Capture the cell that displays the provided text and extract its (x, y) central coordinate. 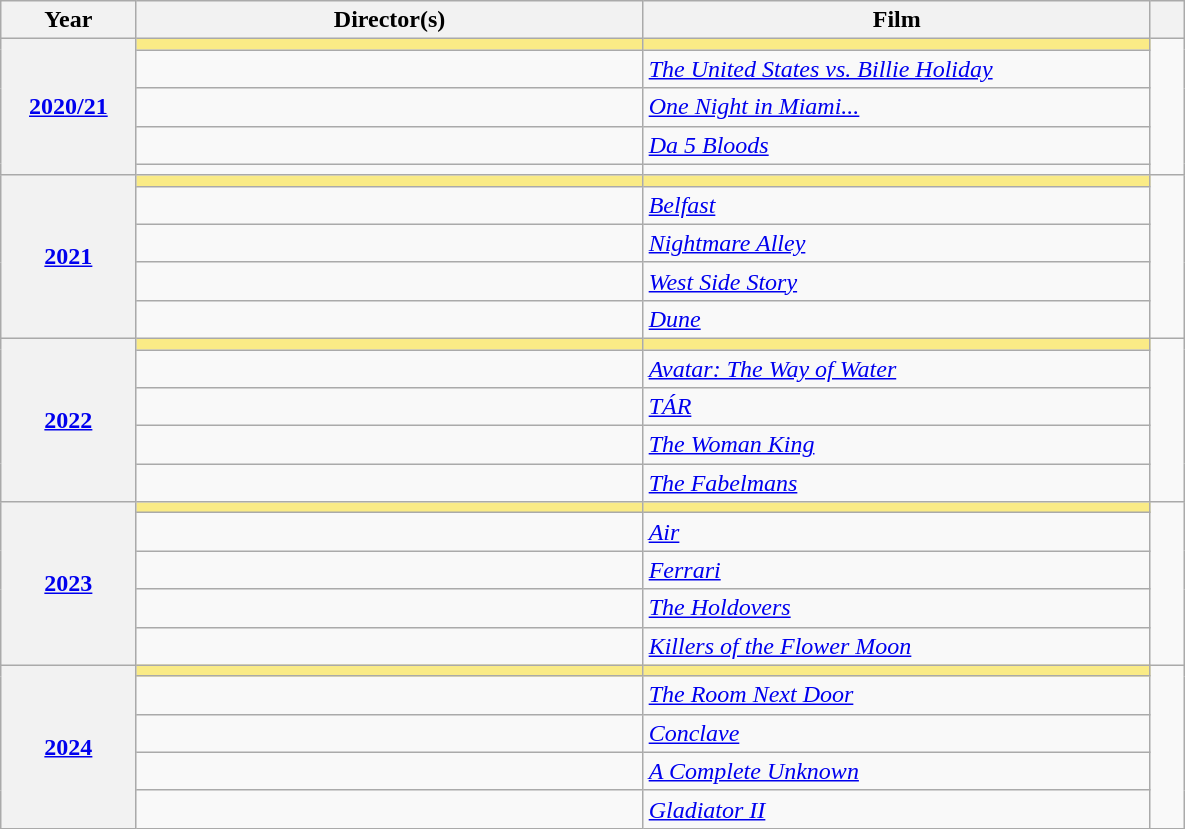
Killers of the Flower Moon (896, 646)
The Holdovers (896, 608)
Dune (896, 319)
Nightmare Alley (896, 243)
The Room Next Door (896, 695)
The Woman King (896, 445)
West Side Story (896, 281)
2022 (68, 420)
A Complete Unknown (896, 771)
Air (896, 532)
Belfast (896, 205)
One Night in Miami... (896, 107)
2020/21 (68, 107)
Director(s) (390, 20)
Conclave (896, 733)
The Fabelmans (896, 483)
Avatar: The Way of Water (896, 369)
Ferrari (896, 570)
2021 (68, 256)
2024 (68, 746)
Year (68, 20)
Gladiator II (896, 809)
Film (896, 20)
TÁR (896, 407)
The United States vs. Billie Holiday (896, 69)
2023 (68, 584)
Da 5 Bloods (896, 145)
